Locate the cell with the specified text and output its (X, Y) center coordinate. 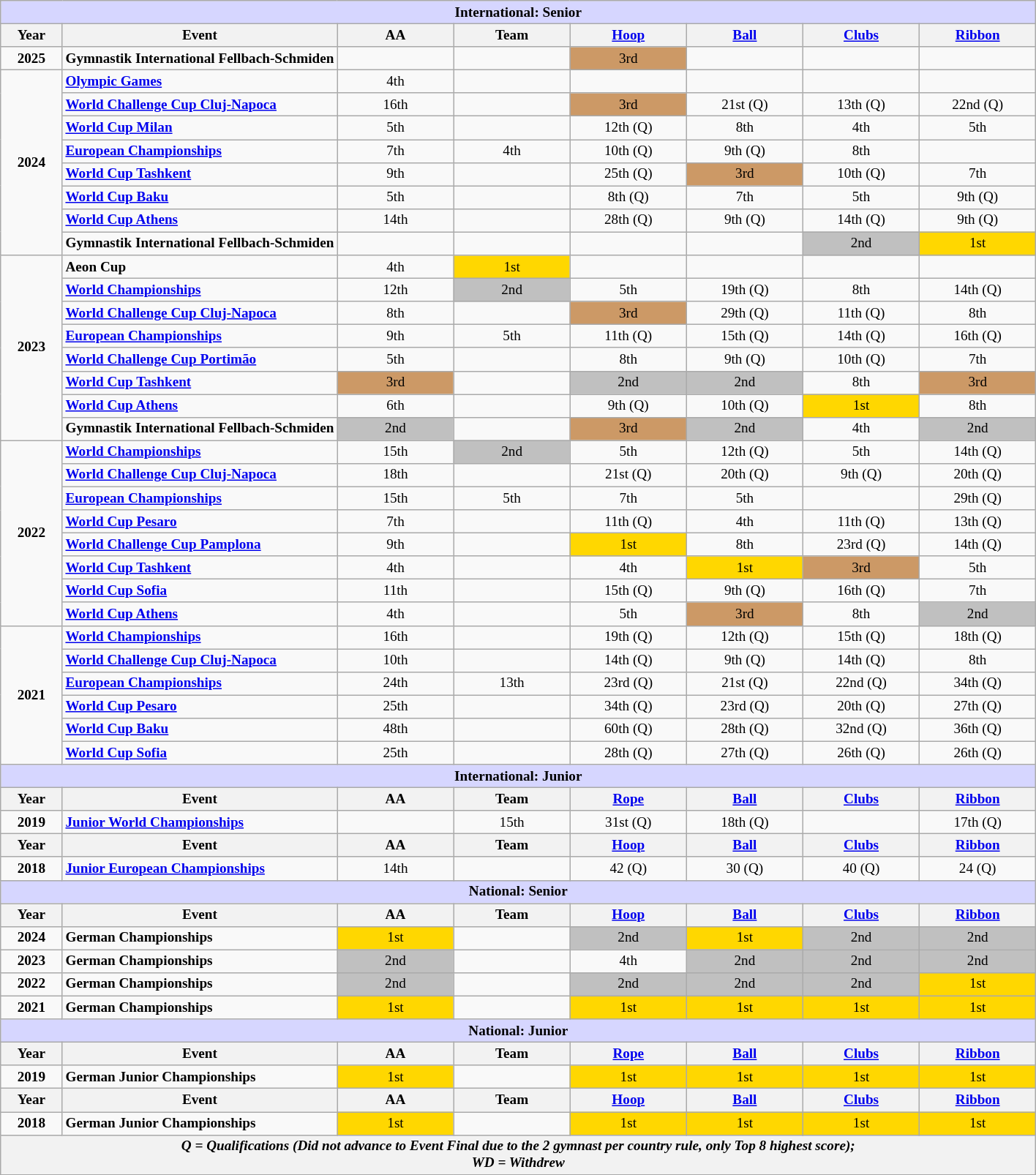
World Cup Milan (200, 128)
48th (395, 729)
10th (395, 660)
International: Senior (518, 12)
24 (Q) (977, 868)
12th (395, 290)
2025 (31, 59)
31st (Q) (628, 822)
25th (Q) (628, 174)
13th (512, 683)
Olympic Games (200, 81)
Junior World Championships (200, 822)
24th (395, 683)
Aeon Cup (200, 267)
National: Senior (518, 892)
18th (395, 475)
Junior European Championships (200, 868)
42 (Q) (628, 868)
Q = Qualifications (Did not advance to Event Final due to the 2 gymnast per country rule, only Top 8 highest score); WD = Withdrew (518, 1155)
8th (Q) (628, 198)
60th (Q) (628, 729)
36th (Q) (977, 729)
11th (395, 591)
6th (395, 405)
World Challenge Cup Portimão (200, 359)
International: Junior (518, 776)
17th (Q) (977, 822)
National: Junior (518, 1031)
40 (Q) (860, 868)
World Challenge Cup Pamplona (200, 544)
32nd (Q) (860, 729)
30 (Q) (745, 868)
